Identify which cell holds the provided text, then report its (X, Y) central coordinate. 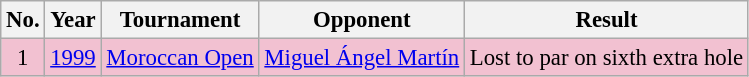
1 (23, 58)
1999 (73, 58)
Opponent (362, 20)
Moroccan Open (180, 58)
Miguel Ángel Martín (362, 58)
Tournament (180, 20)
Result (607, 20)
Lost to par on sixth extra hole (607, 58)
No. (23, 20)
Year (73, 20)
